Locate the cell with the specified text and output its (X, Y) center coordinate. 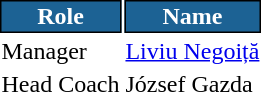
Liviu Negoiță (192, 51)
Name (192, 16)
Manager (60, 51)
Role (60, 16)
